Pinpoint the cell where the given text exists, returning its [x, y] midpoint coordinate. 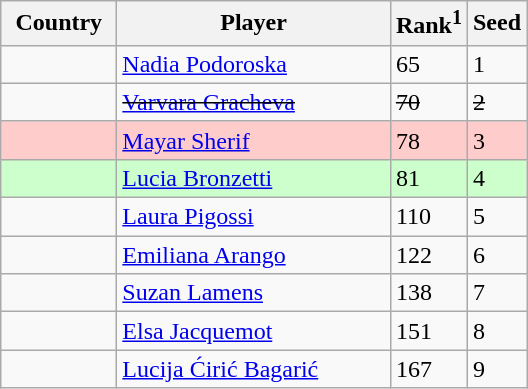
167 [428, 369]
6 [496, 255]
Nadia Podoroska [254, 64]
Lucija Ćirić Bagarić [254, 369]
138 [428, 293]
70 [428, 102]
151 [428, 331]
Country [59, 24]
Varvara Gracheva [254, 102]
78 [428, 140]
1 [496, 64]
4 [496, 178]
7 [496, 293]
3 [496, 140]
Mayar Sherif [254, 140]
65 [428, 64]
122 [428, 255]
Suzan Lamens [254, 293]
Rank1 [428, 24]
2 [496, 102]
Lucia Bronzetti [254, 178]
Laura Pigossi [254, 217]
110 [428, 217]
8 [496, 331]
Emiliana Arango [254, 255]
9 [496, 369]
Seed [496, 24]
Elsa Jacquemot [254, 331]
Player [254, 24]
5 [496, 217]
81 [428, 178]
